Locate the cell with the specified text and output its [x, y] center coordinate. 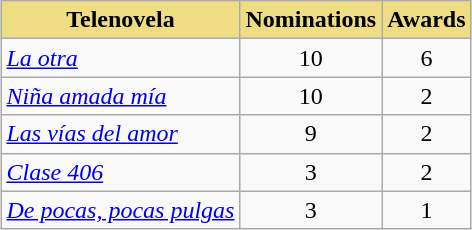
Nominations [311, 20]
Las vías del amor [120, 134]
9 [311, 134]
6 [426, 58]
La otra [120, 58]
Niña amada mía [120, 96]
Awards [426, 20]
1 [426, 210]
Clase 406 [120, 172]
De pocas, pocas pulgas [120, 210]
Telenovela [120, 20]
